Provide the [x, y] coordinate of the cell's center where the given text is located.  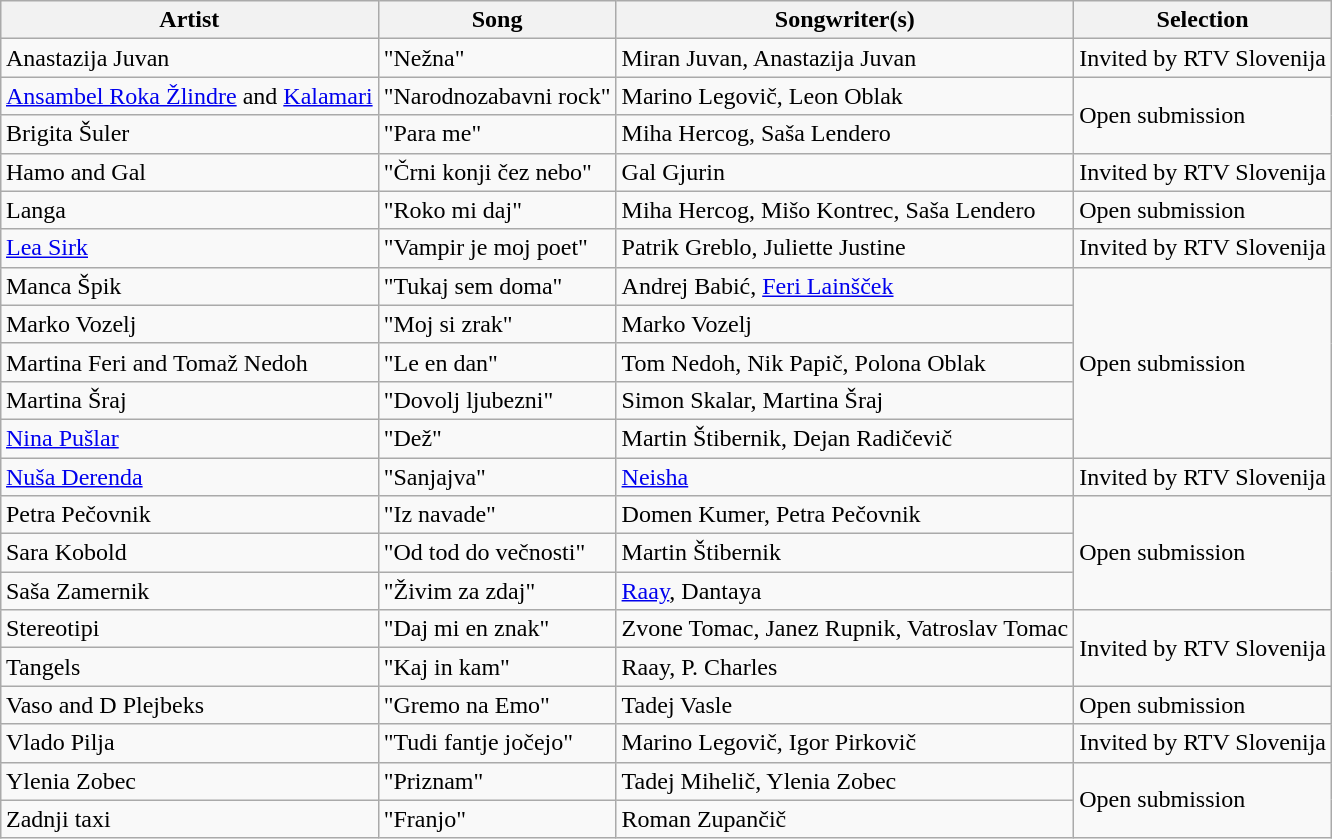
"Vampir je moj poet" [497, 248]
Songwriter(s) [845, 20]
Langa [189, 210]
"Le en dan" [497, 362]
"Črni konji čez nebo" [497, 172]
Martina Šraj [189, 400]
Tadej Vasle [845, 705]
Nuša Derenda [189, 477]
"Dovolj ljubezni" [497, 400]
Artist [189, 20]
"Od tod do večnosti" [497, 553]
Song [497, 20]
Miha Hercog, Saša Lendero [845, 134]
Ylenia Zobec [189, 781]
Zvone Tomac, Janez Rupnik, Vatroslav Tomac [845, 629]
"Para me" [497, 134]
Simon Skalar, Martina Šraj [845, 400]
Vaso and D Plejbeks [189, 705]
Petra Pečovnik [189, 515]
Martin Štibernik, Dejan Radičevič [845, 438]
Tadej Mihelič, Ylenia Zobec [845, 781]
Tangels [189, 667]
Lea Sirk [189, 248]
Vlado Pilja [189, 743]
"Roko mi daj" [497, 210]
"Gremo na Emo" [497, 705]
"Dež" [497, 438]
Marino Legovič, Igor Pirkovič [845, 743]
"Iz navade" [497, 515]
"Franjo" [497, 819]
"Moj si zrak" [497, 324]
Neisha [845, 477]
Miha Hercog, Mišo Kontrec, Saša Lendero [845, 210]
Domen Kumer, Petra Pečovnik [845, 515]
Manca Špik [189, 286]
Tom Nedoh, Nik Papič, Polona Oblak [845, 362]
Martin Štibernik [845, 553]
Nina Pušlar [189, 438]
Sara Kobold [189, 553]
Marino Legovič, Leon Oblak [845, 96]
"Kaj in kam" [497, 667]
Miran Juvan, Anastazija Juvan [845, 58]
Ansambel Roka Žlindre and Kalamari [189, 96]
"Tukaj sem doma" [497, 286]
Roman Zupančič [845, 819]
Selection [1203, 20]
Stereotipi [189, 629]
Hamo and Gal [189, 172]
Raay, P. Charles [845, 667]
Gal Gjurin [845, 172]
"Nežna" [497, 58]
Andrej Babić, Feri Lainšček [845, 286]
Martina Feri and Tomaž Nedoh [189, 362]
Brigita Šuler [189, 134]
Zadnji taxi [189, 819]
Saša Zamernik [189, 591]
"Narodnozabavni rock" [497, 96]
Patrik Greblo, Juliette Justine [845, 248]
"Sanjajva" [497, 477]
"Tudi fantje jočejo" [497, 743]
Raay, Dantaya [845, 591]
"Priznam" [497, 781]
Anastazija Juvan [189, 58]
"Daj mi en znak" [497, 629]
"Živim za zdaj" [497, 591]
